Output the (X, Y) coordinate of the center of the cell containing the given text.  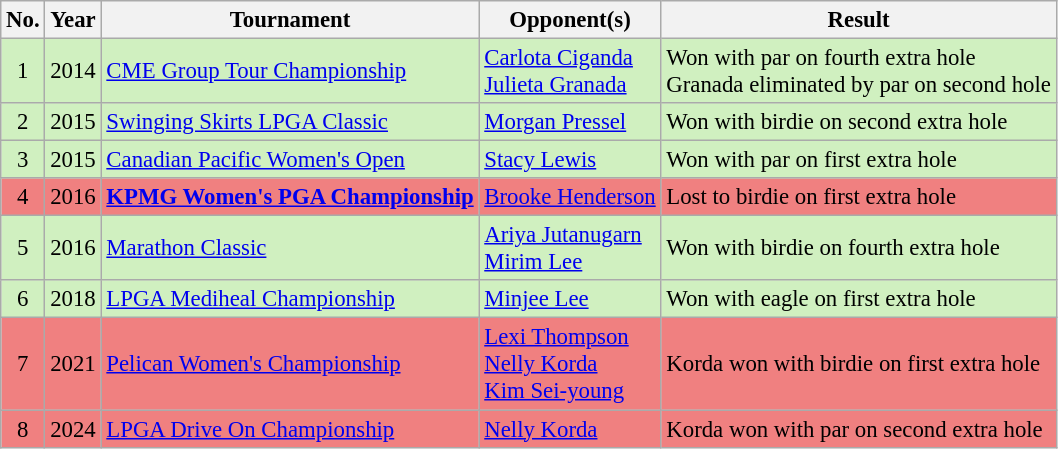
LPGA Mediheal Championship (290, 299)
5 (23, 248)
Minjee Lee (570, 299)
1 (23, 72)
2024 (73, 429)
8 (23, 429)
7 (23, 364)
2 (23, 122)
4 (23, 197)
Brooke Henderson (570, 197)
2018 (73, 299)
6 (23, 299)
Swinging Skirts LPGA Classic (290, 122)
3 (23, 160)
Pelican Women's Championship (290, 364)
2014 (73, 72)
Lost to birdie on first extra hole (858, 197)
Canadian Pacific Women's Open (290, 160)
Stacy Lewis (570, 160)
Lexi Thompson Nelly Korda Kim Sei-young (570, 364)
Won with eagle on first extra hole (858, 299)
Opponent(s) (570, 20)
Result (858, 20)
Marathon Classic (290, 248)
Korda won with par on second extra hole (858, 429)
Won with birdie on second extra hole (858, 122)
Won with birdie on fourth extra hole (858, 248)
CME Group Tour Championship (290, 72)
Won with par on fourth extra holeGranada eliminated by par on second hole (858, 72)
Won with par on first extra hole (858, 160)
Year (73, 20)
Korda won with birdie on first extra hole (858, 364)
No. (23, 20)
Nelly Korda (570, 429)
Tournament (290, 20)
LPGA Drive On Championship (290, 429)
Carlota Ciganda Julieta Granada (570, 72)
KPMG Women's PGA Championship (290, 197)
2021 (73, 364)
Morgan Pressel (570, 122)
Ariya Jutanugarn Mirim Lee (570, 248)
